Detect which cell encompasses the target text, then output its [x, y] center coordinate. 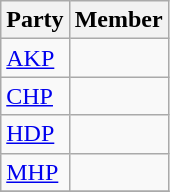
Member [118, 20]
MHP [35, 172]
Party [35, 20]
CHP [35, 96]
AKP [35, 58]
HDP [35, 134]
